Determine the (x, y) coordinate at the center of the cell enclosing the given text.  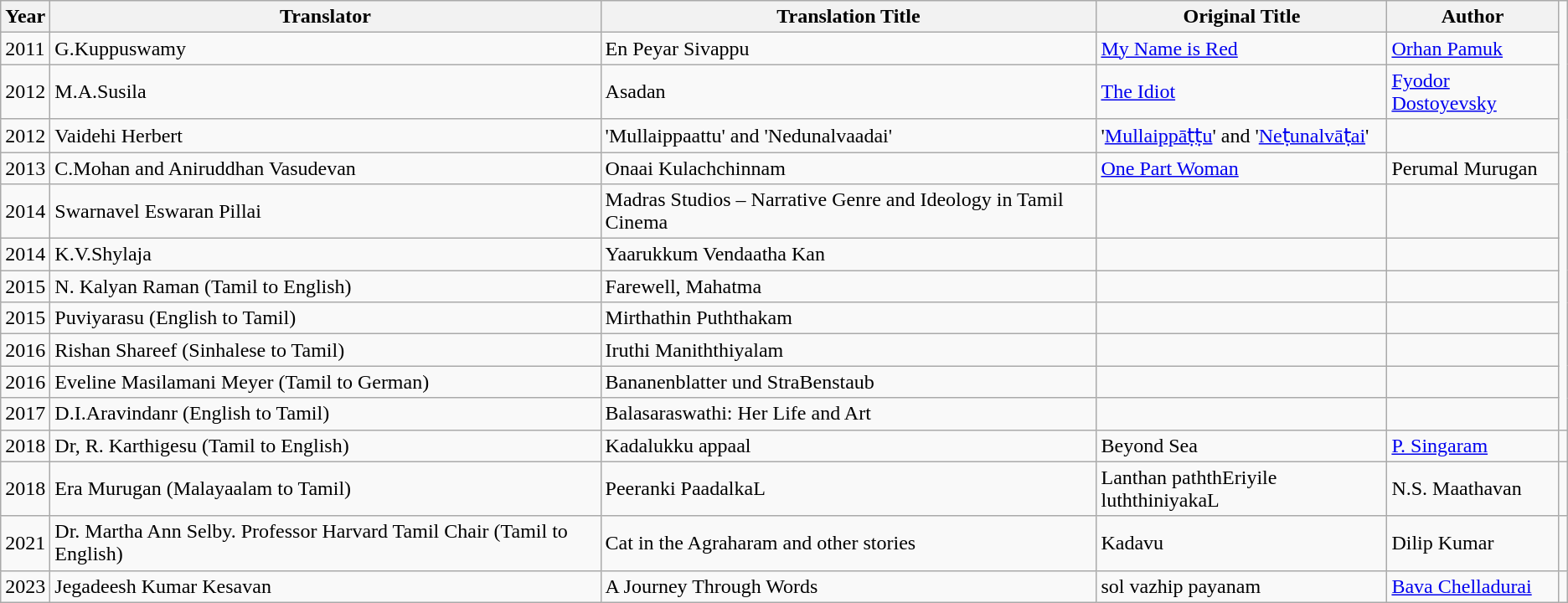
2011 (25, 49)
Onaai Kulachchinnam (848, 168)
Cat in the Agraharam and other stories (848, 543)
Vaidehi Herbert (325, 136)
2013 (25, 168)
Farewell, Mahatma (848, 286)
Author (1473, 17)
Eveline Masilamani Meyer (Tamil to German) (325, 382)
Era Murugan (Malayaalam to Tamil) (325, 489)
Iruthi Maniththiyalam (848, 350)
Kadalukku appaal (848, 446)
N. Kalyan Raman (Tamil to English) (325, 286)
Beyond Sea (1241, 446)
Fyodor Dostoyevsky (1473, 92)
A Journey Through Words (848, 586)
Perumal Murugan (1473, 168)
2017 (25, 414)
P. Singaram (1473, 446)
Asadan (848, 92)
Puviyarasu (English to Tamil) (325, 318)
2021 (25, 543)
Yaarukkum Vendaatha Kan (848, 255)
Rishan Shareef (Sinhalese to Tamil) (325, 350)
Kadavu (1241, 543)
Orhan Pamuk (1473, 49)
One Part Woman (1241, 168)
D.I.Aravindanr (English to Tamil) (325, 414)
Dilip Kumar (1473, 543)
2023 (25, 586)
G.Kuppuswamy (325, 49)
'Mullaippāṭṭu' and 'Neṭunalvāṭai' (1241, 136)
Original Title (1241, 17)
Dr, R. Karthigesu (Tamil to English) (325, 446)
'Mullaippaattu' and 'Nedunalvaadai' (848, 136)
M.A.Susila (325, 92)
Translator (325, 17)
Swarnavel Eswaran Pillai (325, 211)
En Peyar Sivappu (848, 49)
K.V.Shylaja (325, 255)
Bava Chelladurai (1473, 586)
N.S. Maathavan (1473, 489)
Bananenblatter und StraBenstaub (848, 382)
Dr. Martha Ann Selby. Professor Harvard Tamil Chair (Tamil to English) (325, 543)
Balasaraswathi: Her Life and Art (848, 414)
Madras Studios – Narrative Genre and Ideology in Tamil Cinema (848, 211)
Peeranki PaadalkaL (848, 489)
Year (25, 17)
My Name is Red (1241, 49)
The Idiot (1241, 92)
Translation Title (848, 17)
Jegadeesh Kumar Kesavan (325, 586)
sol vazhip payanam (1241, 586)
C.Mohan and Aniruddhan Vasudevan (325, 168)
Lanthan paththEriyile luththiniyakaL (1241, 489)
Mirthathin Puththakam (848, 318)
